Find where the given text appears and provide that cell's center as (x, y) coordinate. 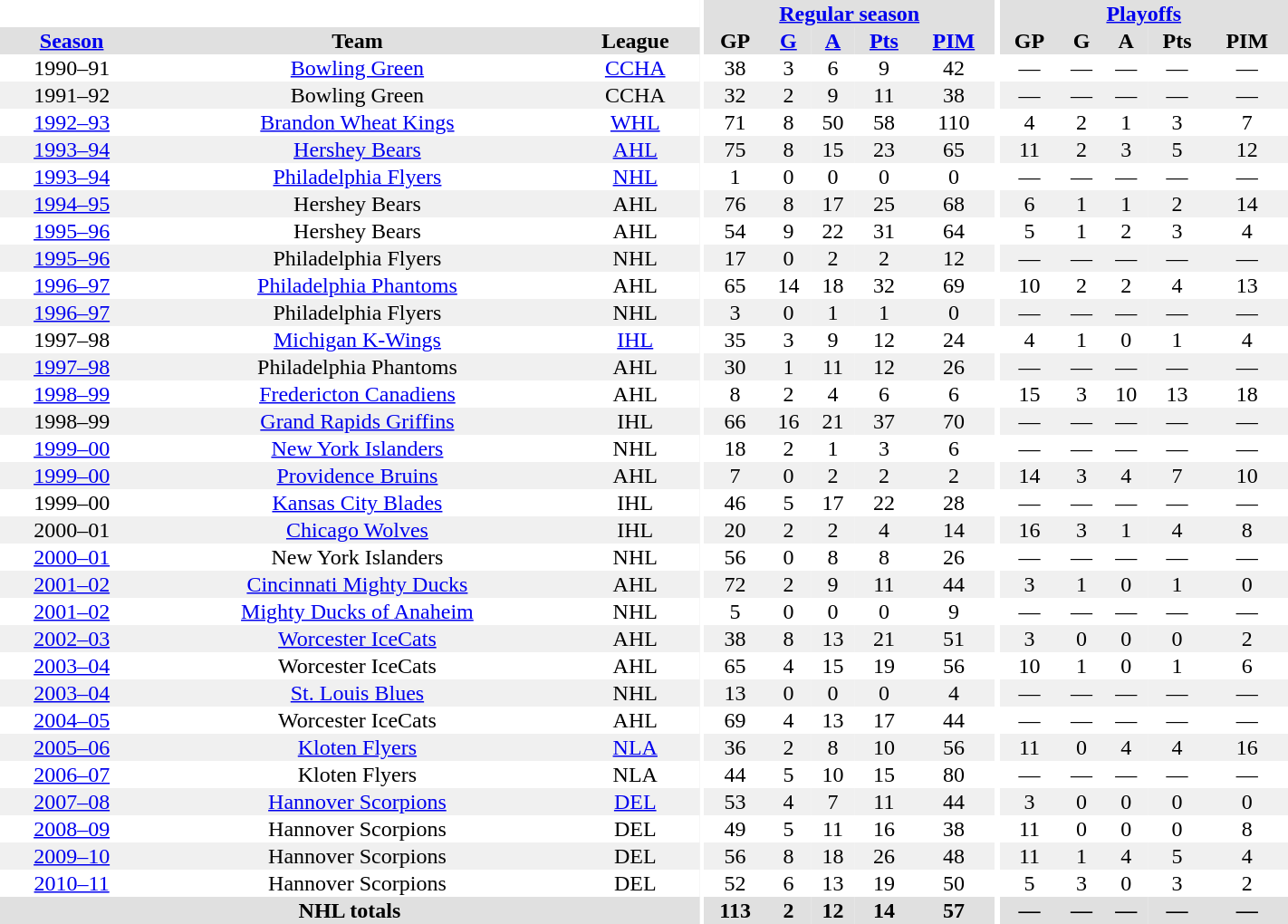
64 (954, 231)
2002–03 (72, 639)
76 (735, 204)
28 (954, 503)
30 (735, 367)
2009–10 (72, 856)
1991–92 (72, 95)
24 (954, 340)
72 (735, 584)
35 (735, 340)
Cincinnati Mighty Ducks (357, 584)
Grand Rapids Griffins (357, 421)
2010–11 (72, 883)
Providence Bruins (357, 476)
Mighty Ducks of Anaheim (357, 611)
20 (735, 530)
1990–91 (72, 68)
70 (954, 421)
2004–05 (72, 720)
53 (735, 802)
42 (954, 68)
46 (735, 503)
Team (357, 41)
Chicago Wolves (357, 530)
League (636, 41)
71 (735, 122)
51 (954, 639)
75 (735, 149)
Playoffs (1144, 14)
25 (884, 204)
Kansas City Blades (357, 503)
2008–09 (72, 829)
23 (884, 149)
NHL totals (350, 910)
Fredericton Canadiens (357, 394)
1992–93 (72, 122)
68 (954, 204)
Michigan K-Wings (357, 340)
37 (884, 421)
31 (884, 231)
110 (954, 122)
48 (954, 856)
58 (884, 122)
80 (954, 775)
WHL (636, 122)
2007–08 (72, 802)
Regular season (850, 14)
Brandon Wheat Kings (357, 122)
1994–95 (72, 204)
52 (735, 883)
2005–06 (72, 747)
54 (735, 231)
49 (735, 829)
113 (735, 910)
St. Louis Blues (357, 693)
2006–07 (72, 775)
66 (735, 421)
57 (954, 910)
Season (72, 41)
36 (735, 747)
